Extract the [X, Y] coordinate from the center of the cell holding the provided text.  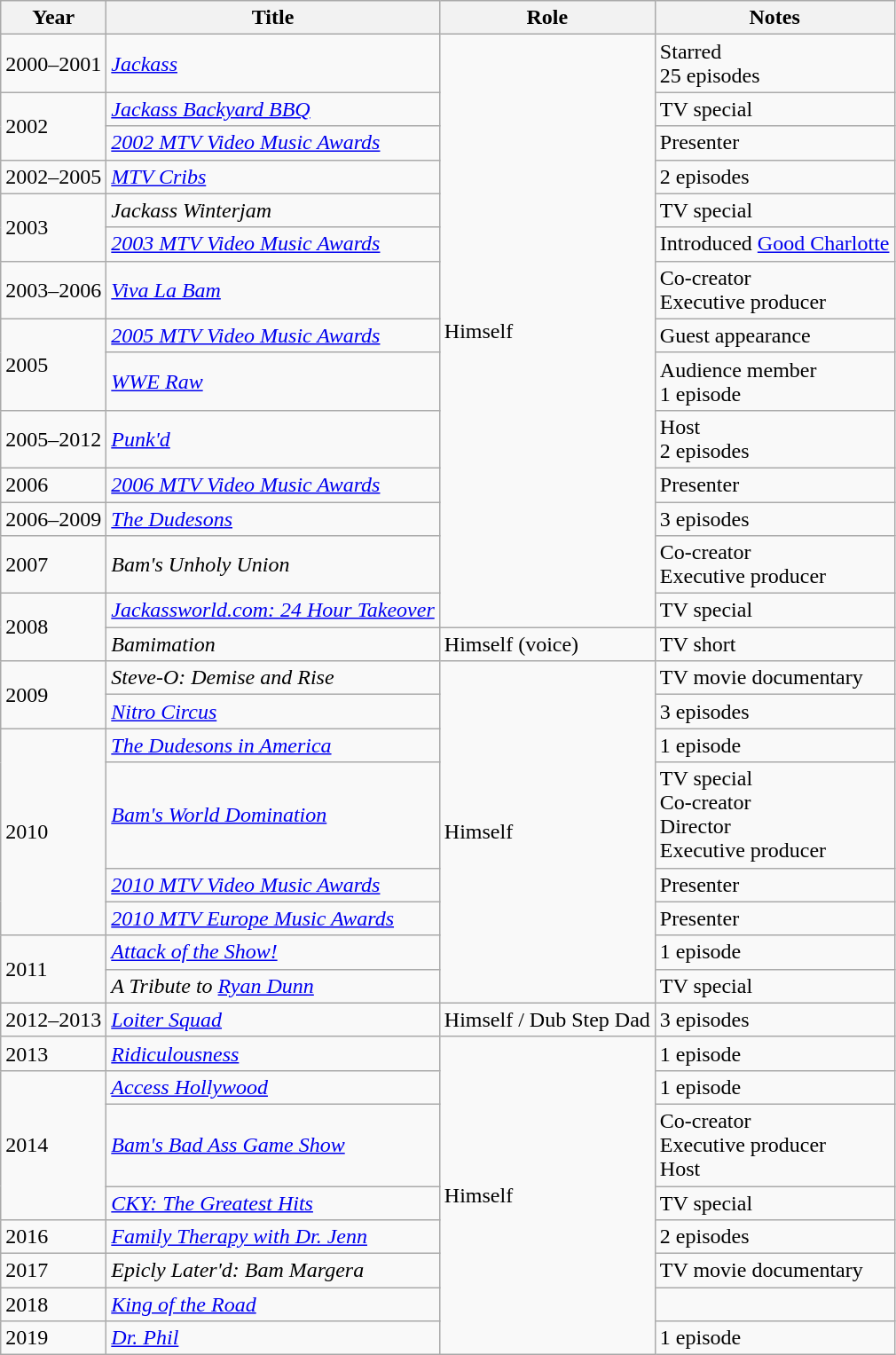
Access Hollywood [273, 1087]
Guest appearance [774, 335]
Family Therapy with Dr. Jenn [273, 1237]
2006–2009 [53, 519]
2009 [53, 695]
2018 [53, 1304]
MTV Cribs [273, 177]
Ridiculousness [273, 1053]
2000–2001 [53, 64]
Viva La Bam [273, 289]
TV short [774, 644]
Dr. Phil [273, 1338]
TV specialCo-creatorDirectorExecutive producer [774, 815]
2011 [53, 969]
Title [273, 18]
Host2 episodes [774, 438]
A Tribute to Ryan Dunn [273, 986]
2005–2012 [53, 438]
2008 [53, 627]
2003 MTV Video Music Awards [273, 244]
Year [53, 18]
Bamimation [273, 644]
2005 [53, 364]
Jackassworld.com: 24 Hour Takeover [273, 611]
Himself / Dub Step Dad [546, 1020]
2010 MTV Europe Music Awards [273, 918]
2006 [53, 484]
Role [546, 18]
Introduced Good Charlotte [774, 244]
2003–2006 [53, 289]
Attack of the Show! [273, 952]
Epicly Later'd: Bam Margera [273, 1271]
Nitro Circus [273, 712]
King of the Road [273, 1304]
2006 MTV Video Music Awards [273, 484]
Bam's Bad Ass Game Show [273, 1145]
Jackass [273, 64]
Jackass Winterjam [273, 210]
The Dudesons [273, 519]
2002–2005 [53, 177]
2016 [53, 1237]
Jackass Backyard BBQ [273, 109]
2003 [53, 227]
Starred25 episodes [774, 64]
Notes [774, 18]
Co-creatorExecutive producerHost [774, 1145]
2002 [53, 126]
2005 MTV Video Music Awards [273, 335]
Audience member1 episode [774, 382]
2007 [53, 564]
WWE Raw [273, 382]
Himself (voice) [546, 644]
Bam's Unholy Union [273, 564]
Steve-O: Demise and Rise [273, 678]
Bam's World Domination [273, 815]
2010 MTV Video Music Awards [273, 885]
2017 [53, 1271]
2002 MTV Video Music Awards [273, 143]
Punk'd [273, 438]
The Dudesons in America [273, 745]
2019 [53, 1338]
2014 [53, 1145]
2010 [53, 832]
CKY: The Greatest Hits [273, 1202]
2013 [53, 1053]
2012–2013 [53, 1020]
Loiter Squad [273, 1020]
